From the cell containing the given text, extract its center point as (x, y) coordinate. 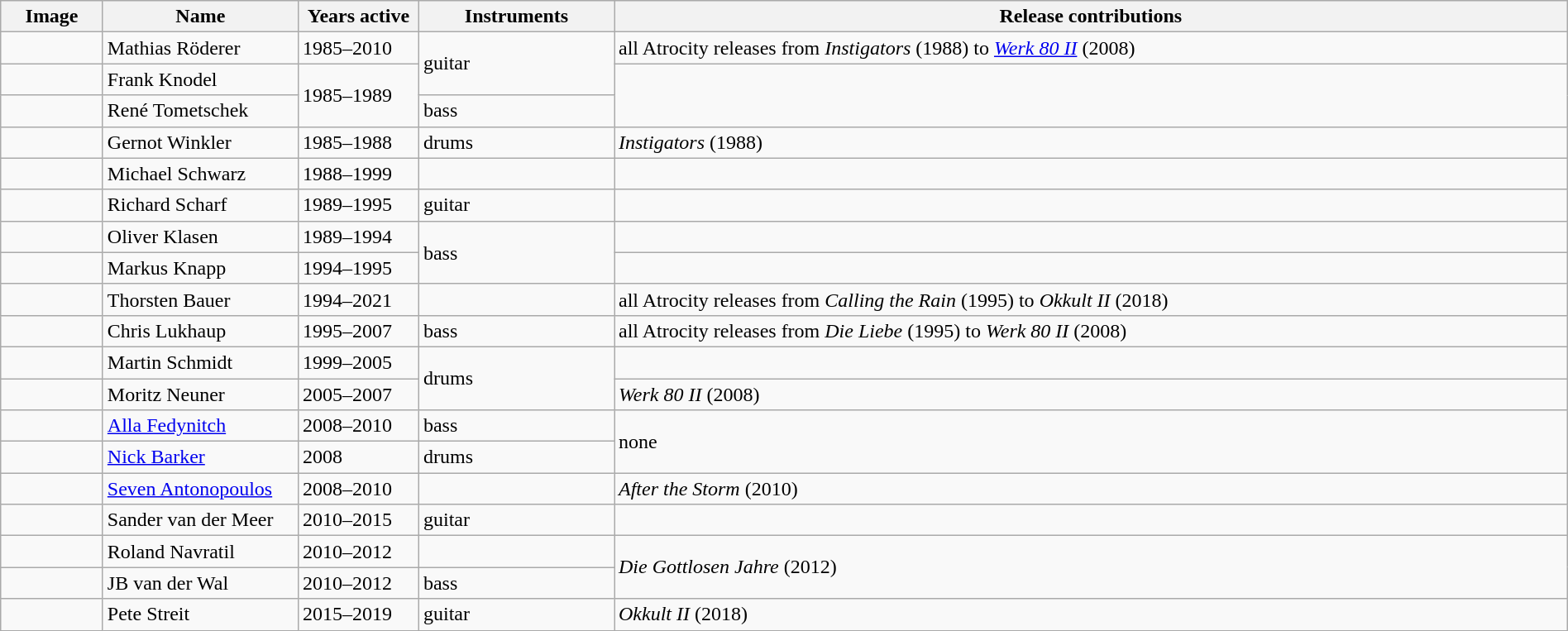
all Atrocity releases from Calling the Rain (1995) to Okkult II (2018) (1090, 299)
Pete Streit (200, 614)
Richard Scharf (200, 205)
Years active (358, 17)
Nick Barker (200, 457)
Michael Schwarz (200, 174)
1994–2021 (358, 299)
Instruments (516, 17)
Martin Schmidt (200, 362)
Instigators (1988) (1090, 142)
1989–1994 (358, 237)
Oliver Klasen (200, 237)
1995–2007 (358, 331)
Thorsten Bauer (200, 299)
1985–1988 (358, 142)
1985–2010 (358, 48)
Image (52, 17)
1989–1995 (358, 205)
2015–2019 (358, 614)
Moritz Neuner (200, 394)
Die Gottlosen Jahre (2012) (1090, 567)
Werk 80 II (2008) (1090, 394)
2005–2007 (358, 394)
2010–2015 (358, 520)
Release contributions (1090, 17)
1994–1995 (358, 268)
Gernot Winkler (200, 142)
Chris Lukhaup (200, 331)
JB van der Wal (200, 583)
1985–1989 (358, 95)
Seven Antonopoulos (200, 489)
Okkult II (2018) (1090, 614)
none (1090, 442)
Alla Fedynitch (200, 426)
René Tometschek (200, 111)
After the Storm (2010) (1090, 489)
Mathias Röderer (200, 48)
Sander van der Meer (200, 520)
all Atrocity releases from Instigators (1988) to Werk 80 II (2008) (1090, 48)
all Atrocity releases from Die Liebe (1995) to Werk 80 II (2008) (1090, 331)
2008 (358, 457)
Name (200, 17)
1999–2005 (358, 362)
Frank Knodel (200, 79)
Markus Knapp (200, 268)
1988–1999 (358, 174)
Roland Navratil (200, 552)
